Pinpoint the cell where the given text exists, returning its [X, Y] midpoint coordinate. 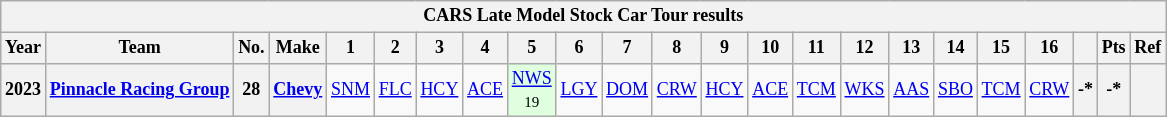
LGY [579, 90]
2023 [24, 90]
11 [816, 48]
FLC [395, 90]
SBO [956, 90]
16 [1050, 48]
2 [395, 48]
7 [628, 48]
6 [579, 48]
14 [956, 48]
Year [24, 48]
9 [724, 48]
15 [1001, 48]
No. [252, 48]
Pts [1114, 48]
NWS19 [532, 90]
13 [912, 48]
8 [676, 48]
Chevy [298, 90]
28 [252, 90]
3 [440, 48]
WKS [864, 90]
CARS Late Model Stock Car Tour results [584, 16]
5 [532, 48]
1 [351, 48]
10 [770, 48]
DOM [628, 90]
AAS [912, 90]
SNM [351, 90]
Team [139, 48]
Pinnacle Racing Group [139, 90]
Make [298, 48]
4 [486, 48]
12 [864, 48]
Ref [1148, 48]
